Scan for the cell matching the given text and deliver its (x, y) coordinate at center. 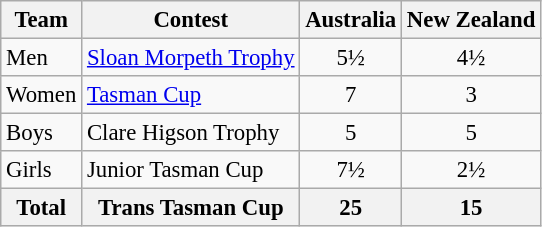
Trans Tasman Cup (191, 208)
7½ (351, 170)
5½ (351, 58)
25 (351, 208)
New Zealand (472, 20)
Girls (42, 170)
Total (42, 208)
Tasman Cup (191, 95)
2½ (472, 170)
Contest (191, 20)
15 (472, 208)
Men (42, 58)
3 (472, 95)
4½ (472, 58)
Boys (42, 133)
Junior Tasman Cup (191, 170)
Clare Higson Trophy (191, 133)
7 (351, 95)
Women (42, 95)
Australia (351, 20)
Sloan Morpeth Trophy (191, 58)
Team (42, 20)
